Detect which cell encompasses the target text, then output its [X, Y] center coordinate. 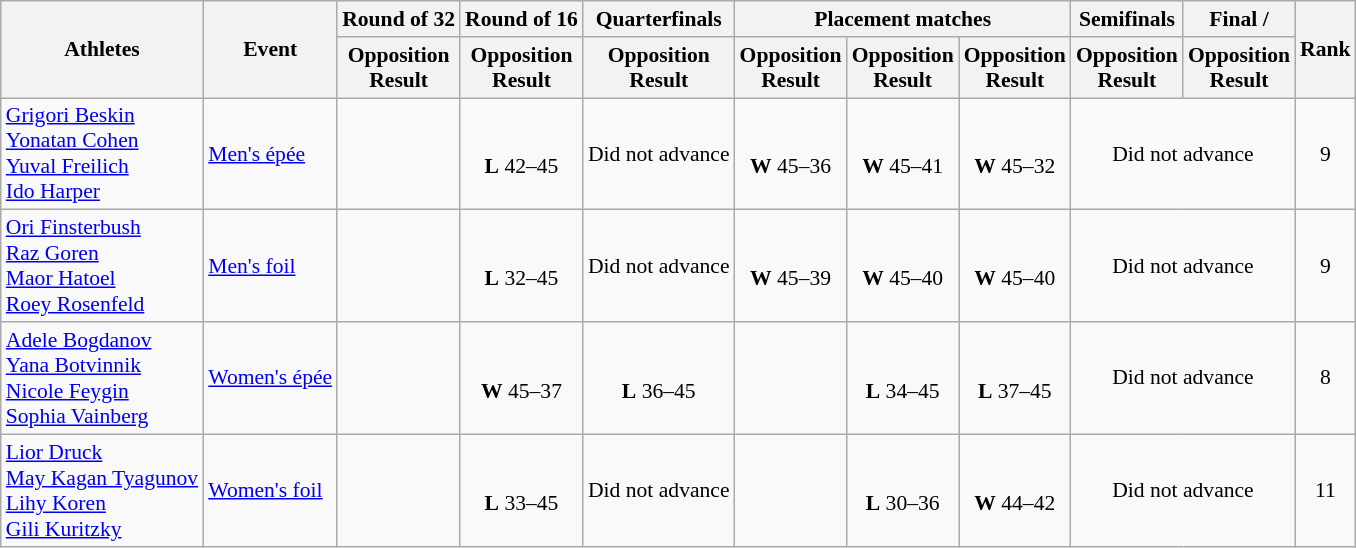
Grigori BeskinYonatan CohenYuval FreilichIdo Harper [102, 154]
W 45–37 [522, 378]
Women's foil [270, 490]
W 45–32 [1015, 154]
Men's foil [270, 266]
L 30–36 [903, 490]
W 45–41 [903, 154]
L 42–45 [522, 154]
Athletes [102, 50]
W 45–39 [791, 266]
Round of 16 [522, 19]
Semifinals [1127, 19]
Quarterfinals [659, 19]
Lior DruckMay Kagan TyagunovLihy KorenGili Kuritzky [102, 490]
11 [1326, 490]
Women's épée [270, 378]
L 37–45 [1015, 378]
Placement matches [903, 19]
L 33–45 [522, 490]
Event [270, 50]
W 44–42 [1015, 490]
L 32–45 [522, 266]
W 45–36 [791, 154]
8 [1326, 378]
Rank [1326, 50]
L 36–45 [659, 378]
Ori FinsterbushRaz GorenMaor HatoelRoey Rosenfeld [102, 266]
Men's épée [270, 154]
L 34–45 [903, 378]
Adele BogdanovYana BotvinnikNicole FeyginSophia Vainberg [102, 378]
Final / [1239, 19]
Round of 32 [398, 19]
